Determine the [x, y] coordinate at the center of the cell enclosing the given text.  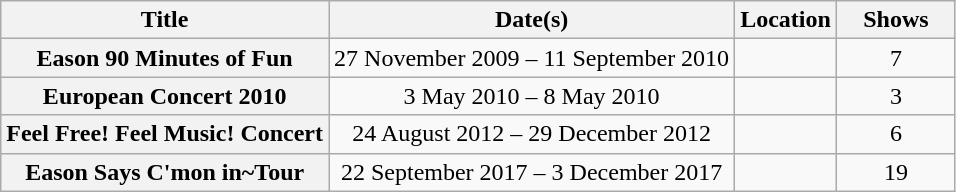
European Concert 2010 [165, 96]
Title [165, 20]
Shows [896, 20]
Location [786, 20]
Eason 90 Minutes of Fun [165, 58]
24 August 2012 – 29 December 2012 [532, 134]
Date(s) [532, 20]
19 [896, 172]
22 September 2017 – 3 December 2017 [532, 172]
27 November 2009 – 11 September 2010 [532, 58]
3 May 2010 – 8 May 2010 [532, 96]
Feel Free! Feel Music! Concert [165, 134]
Eason Says C'mon in~Tour [165, 172]
6 [896, 134]
3 [896, 96]
7 [896, 58]
